Search for the cell housing the specified text and yield its (X, Y) center coordinate. 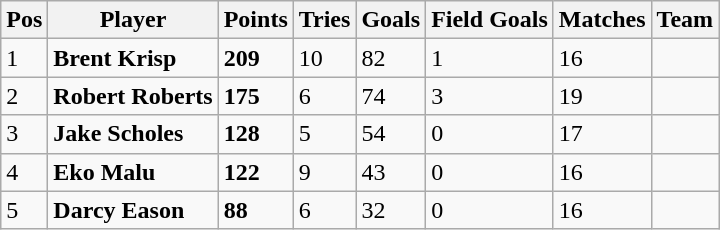
Brent Krisp (133, 58)
Player (133, 20)
Goals (391, 20)
Darcy Eason (133, 210)
43 (391, 172)
Jake Scholes (133, 134)
Tries (324, 20)
54 (391, 134)
Matches (602, 20)
17 (602, 134)
Points (256, 20)
88 (256, 210)
175 (256, 96)
4 (24, 172)
Field Goals (490, 20)
82 (391, 58)
10 (324, 58)
74 (391, 96)
128 (256, 134)
2 (24, 96)
19 (602, 96)
Robert Roberts (133, 96)
9 (324, 172)
Team (685, 20)
Pos (24, 20)
209 (256, 58)
Eko Malu (133, 172)
122 (256, 172)
32 (391, 210)
